Pinpoint the cell where the given text exists, returning its [x, y] midpoint coordinate. 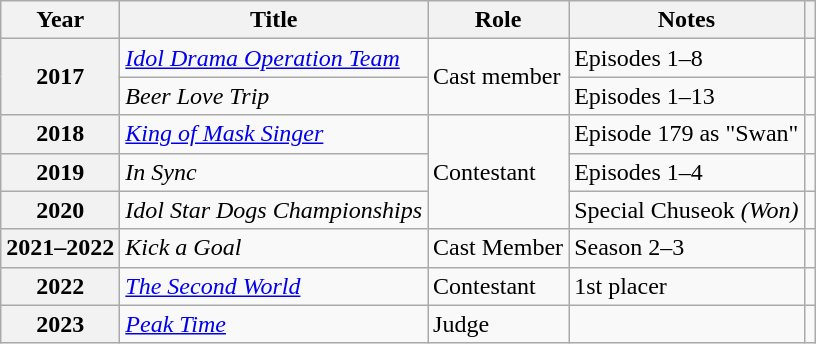
Special Chuseok (Won) [686, 210]
Peak Time [274, 324]
2020 [60, 210]
1st placer [686, 286]
Notes [686, 20]
King of Mask Singer [274, 134]
Cast member [498, 77]
2017 [60, 77]
2019 [60, 172]
2022 [60, 286]
The Second World [274, 286]
Title [274, 20]
Beer Love Trip [274, 96]
Episodes 1–13 [686, 96]
Idol Drama Operation Team [274, 58]
2023 [60, 324]
Kick a Goal [274, 248]
Episode 179 as "Swan" [686, 134]
Role [498, 20]
2018 [60, 134]
Year [60, 20]
Idol Star Dogs Championships [274, 210]
Episodes 1–4 [686, 172]
2021–2022 [60, 248]
Season 2–3 [686, 248]
Judge [498, 324]
Cast Member [498, 248]
In Sync [274, 172]
Episodes 1–8 [686, 58]
